Determine the [X, Y] coordinate at the center of the cell enclosing the given text.  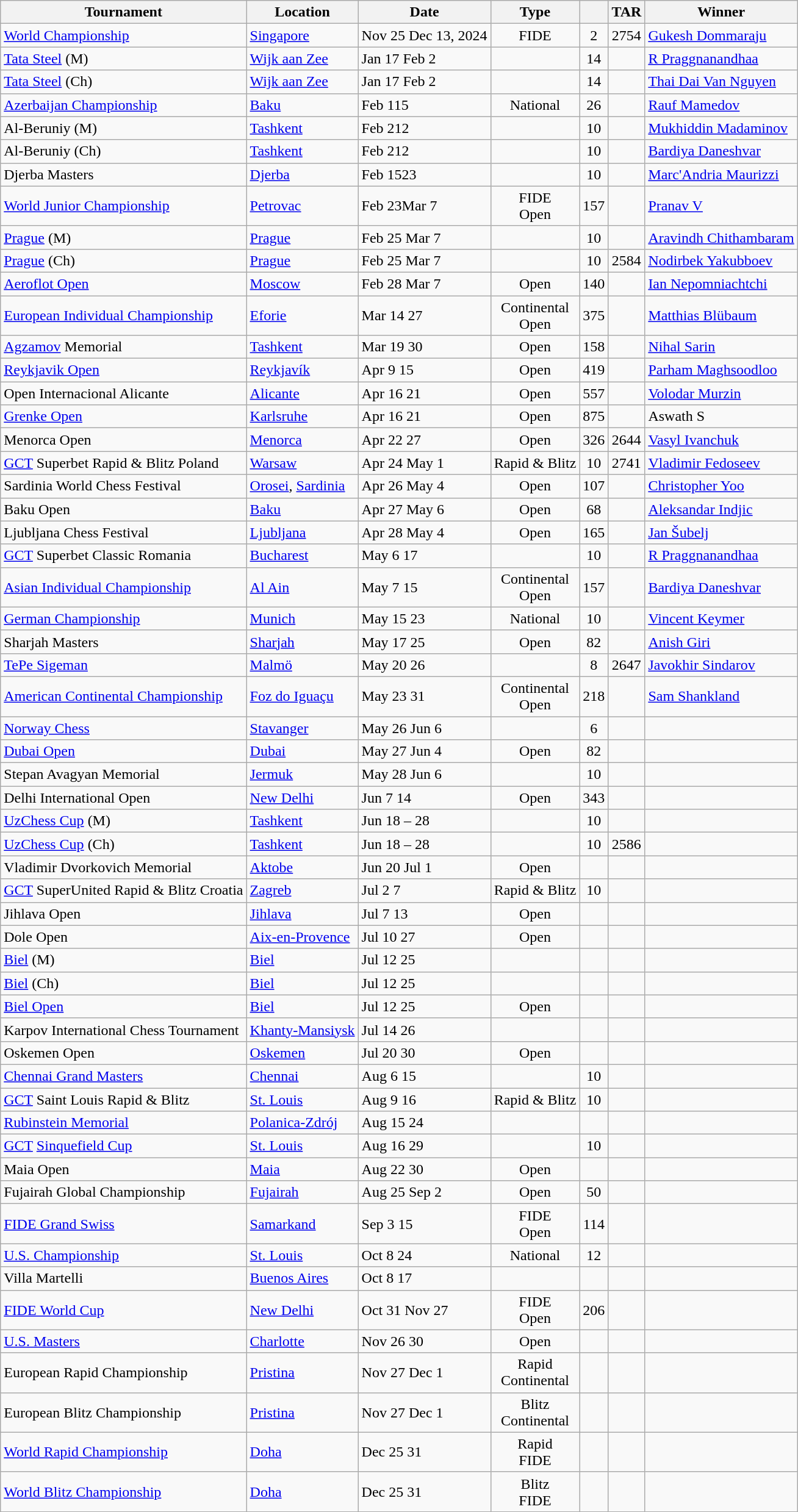
Rauf Mamedov [721, 105]
206 [594, 1310]
Mar 14 27 [425, 315]
2584 [627, 260]
140 [594, 284]
Jul 2 7 [425, 890]
Type [535, 12]
Jun 7 14 [425, 798]
Aix-en-Provence [303, 937]
Feb 115 [425, 105]
Feb 1523 [425, 174]
Nov 25 Dec 13, 2024 [425, 35]
Apr 9 15 [425, 370]
Dubai [303, 751]
Apr 26 May 4 [425, 486]
Rubinstein Memorial [123, 1123]
Eforie [303, 315]
Stavanger [303, 728]
Jun 20 Jul 1 [425, 867]
Date [425, 12]
GCT Superbet Rapid & Blitz Poland [123, 463]
343 [594, 798]
557 [594, 393]
Dubai Open [123, 751]
Jihlava [303, 914]
Dole Open [123, 937]
Moscow [303, 284]
World Championship [123, 35]
Mar 19 30 [425, 347]
Al Ain [303, 587]
Villa Martelli [123, 1278]
Aug 9 16 [425, 1100]
875 [594, 417]
Aug 6 15 [425, 1076]
Oskemen [303, 1053]
Bucharest [303, 556]
Jul 7 13 [425, 914]
Malmö [303, 665]
Foz do Iguaçu [303, 697]
World Blitz Championship [123, 1492]
Vincent Keymer [721, 618]
Fujairah [303, 1192]
Ian Nepomniachtchi [721, 284]
Buenos Aires [303, 1278]
26 [594, 105]
Alicante [303, 393]
Menorca [303, 440]
Jihlava Open [123, 914]
Al-Beruniy (Ch) [123, 151]
May 20 26 [425, 665]
Biel Open [123, 1006]
Thai Dai Van Nguyen [721, 82]
Aravindh Chithambaram [721, 237]
Jul 10 27 [425, 937]
May 6 17 [425, 556]
Baku Open [123, 509]
BlitzContinental [535, 1413]
Reykjavík [303, 370]
May 17 25 [425, 642]
Vladimir Dvorkovich Memorial [123, 867]
Agzamov Memorial [123, 347]
Charlotte [303, 1341]
12 [594, 1255]
8 [594, 665]
Feb 23Mar 7 [425, 206]
Feb 28 Mar 7 [425, 284]
FIDE [535, 35]
Djerba Masters [123, 174]
Aug 25 Sep 2 [425, 1192]
Sam Shankland [721, 697]
Prague (M) [123, 237]
May 26 Jun 6 [425, 728]
Sardinia World Chess Festival [123, 486]
158 [594, 347]
Parham Maghsoodloo [721, 370]
GCT Superbet Classic Romania [123, 556]
Oskemen Open [123, 1053]
2586 [627, 844]
Reykjavik Open [123, 370]
German Championship [123, 618]
BlitzFIDE [535, 1492]
Karlsruhe [303, 417]
Christopher Yoo [721, 486]
Jul 20 30 [425, 1053]
Jermuk [303, 775]
Oct 31 Nov 27 [425, 1310]
Apr 27 May 6 [425, 509]
May 7 15 [425, 587]
May 15 23 [425, 618]
2 [594, 35]
2647 [627, 665]
Norway Chess [123, 728]
Sharjah [303, 642]
Aktobe [303, 867]
American Continental Championship [123, 697]
Aswath S [721, 417]
Samarkand [303, 1224]
RapidFIDE [535, 1452]
Nov 26 30 [425, 1341]
Tata Steel (Ch) [123, 82]
Menorca Open [123, 440]
165 [594, 532]
50 [594, 1192]
375 [594, 315]
Winner [721, 12]
Singapore [303, 35]
Oct 8 24 [425, 1255]
European Individual Championship [123, 315]
Biel (Ch) [123, 983]
Jul 14 26 [425, 1030]
Apr 22 27 [425, 440]
Al-Beruniy (M) [123, 128]
Djerba [303, 174]
Prague (Ch) [123, 260]
Open Internacional Alicante [123, 393]
Nodirbek Yakubboev [721, 260]
FIDE Grand Swiss [123, 1224]
World Rapid Championship [123, 1452]
Aug 15 24 [425, 1123]
Fujairah Global Championship [123, 1192]
Azerbaijan Championship [123, 105]
Tata Steel (M) [123, 59]
Petrovac [303, 206]
Oct 8 17 [425, 1278]
Ljubljana Chess Festival [123, 532]
Apr 24 May 1 [425, 463]
GCT Sinquefield Cup [123, 1146]
European Blitz Championship [123, 1413]
Apr 28 May 4 [425, 532]
U.S. Masters [123, 1341]
May 23 31 [425, 697]
2644 [627, 440]
Munich [303, 618]
Chennai Grand Masters [123, 1076]
107 [594, 486]
GCT SuperUnited Rapid & Blitz Croatia [123, 890]
Matthias Blübaum [721, 315]
European Rapid Championship [123, 1372]
Pranav V [721, 206]
Polanica-Zdrój [303, 1123]
Tournament [123, 12]
Delhi International Open [123, 798]
Karpov International Chess Tournament [123, 1030]
Zagreb [303, 890]
2741 [627, 463]
2754 [627, 35]
Location [303, 12]
U.S. Championship [123, 1255]
6 [594, 728]
Asian Individual Championship [123, 587]
Vladimir Fedoseev [721, 463]
UzChess Cup (M) [123, 821]
Mukhiddin Madaminov [721, 128]
Aug 16 29 [425, 1146]
UzChess Cup (Ch) [123, 844]
Orosei, Sardinia [303, 486]
TePe Sigeman [123, 665]
RapidContinental [535, 1372]
Jan Šubelj [721, 532]
Sep 3 15 [425, 1224]
114 [594, 1224]
Maia Open [123, 1169]
Maia [303, 1169]
May 27 Jun 4 [425, 751]
Vasyl Ivanchuk [721, 440]
FIDE World Cup [123, 1310]
Grenke Open [123, 417]
Marc'Andria Maurizzi [721, 174]
Biel (M) [123, 960]
Aug 22 30 [425, 1169]
Javokhir Sindarov [721, 665]
Sharjah Masters [123, 642]
May 28 Jun 6 [425, 775]
Volodar Murzin [721, 393]
Gukesh Dommaraju [721, 35]
218 [594, 697]
419 [594, 370]
326 [594, 440]
Stepan Avagyan Memorial [123, 775]
GCT Saint Louis Rapid & Blitz [123, 1100]
Aeroflot Open [123, 284]
Ljubljana [303, 532]
Warsaw [303, 463]
Aleksandar Indjic [721, 509]
World Junior Championship [123, 206]
TAR [627, 12]
68 [594, 509]
Anish Giri [721, 642]
Chennai [303, 1076]
Khanty-Mansiysk [303, 1030]
Nihal Sarin [721, 347]
